Capture the cell that displays the provided text and extract its [x, y] central coordinate. 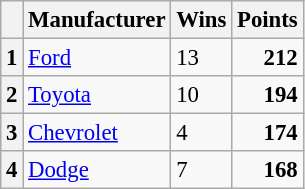
2 [12, 95]
Wins [202, 20]
13 [202, 58]
174 [268, 133]
1 [12, 58]
7 [202, 170]
Manufacturer [97, 20]
212 [268, 58]
Points [268, 20]
3 [12, 133]
Toyota [97, 95]
Chevrolet [97, 133]
Dodge [97, 170]
Ford [97, 58]
10 [202, 95]
194 [268, 95]
168 [268, 170]
